Extract the [x, y] coordinate from the center of the cell holding the provided text.  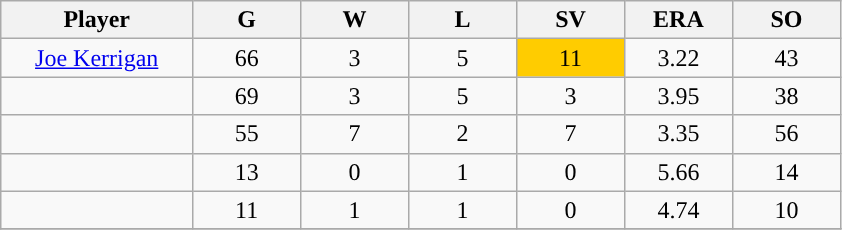
43 [786, 58]
2 [463, 134]
SO [786, 20]
W [355, 20]
L [463, 20]
G [247, 20]
4.74 [678, 210]
55 [247, 134]
10 [786, 210]
13 [247, 172]
Player [97, 20]
3.35 [678, 134]
38 [786, 96]
69 [247, 96]
SV [571, 20]
3.22 [678, 58]
5.66 [678, 172]
14 [786, 172]
56 [786, 134]
66 [247, 58]
3.95 [678, 96]
Joe Kerrigan [97, 58]
ERA [678, 20]
